Find where the given text appears and provide that cell's center as [X, Y] coordinate. 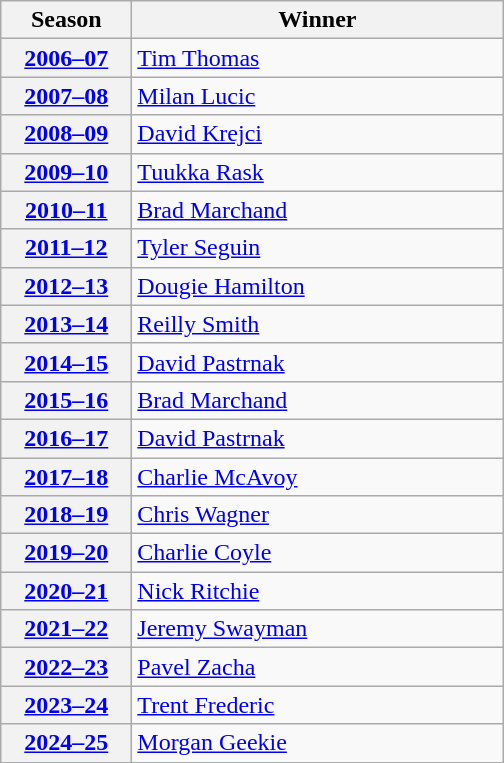
David Krejci [318, 134]
2015–16 [66, 400]
2008–09 [66, 134]
2013–14 [66, 324]
Winner [318, 20]
2017–18 [66, 477]
2024–25 [66, 743]
2020–21 [66, 591]
Tyler Seguin [318, 248]
Tim Thomas [318, 58]
Nick Ritchie [318, 591]
Morgan Geekie [318, 743]
2018–19 [66, 515]
2011–12 [66, 248]
Reilly Smith [318, 324]
2007–08 [66, 96]
Season [66, 20]
2009–10 [66, 172]
Milan Lucic [318, 96]
2012–13 [66, 286]
2010–11 [66, 210]
2019–20 [66, 553]
Jeremy Swayman [318, 629]
Trent Frederic [318, 705]
Charlie Coyle [318, 553]
Dougie Hamilton [318, 286]
Charlie McAvoy [318, 477]
Chris Wagner [318, 515]
2023–24 [66, 705]
2014–15 [66, 362]
2021–22 [66, 629]
Pavel Zacha [318, 667]
2006–07 [66, 58]
2016–17 [66, 438]
Tuukka Rask [318, 172]
2022–23 [66, 667]
